Search for the cell housing the specified text and yield its (x, y) center coordinate. 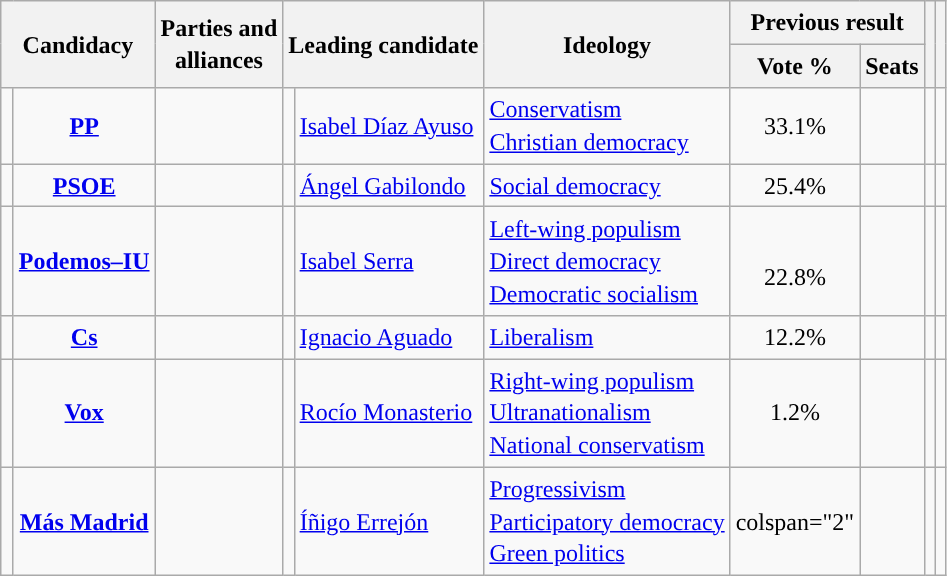
25.4% (795, 186)
Right-wing populismUltranationalismNational conservatism (607, 413)
Vote % (795, 66)
colspan="2" (795, 521)
Isabel Díaz Ayuso (389, 126)
Left-wing populismDirect democracyDemocratic socialism (607, 261)
22.8% (795, 261)
Parties andalliances (219, 44)
Previous result (827, 22)
Más Madrid (84, 521)
Rocío Monasterio (389, 413)
Social democracy (607, 186)
Íñigo Errejón (389, 521)
33.1% (795, 126)
PSOE (84, 186)
ConservatismChristian democracy (607, 126)
Ignacio Aguado (389, 336)
Vox (84, 413)
Podemos–IU (84, 261)
Ángel Gabilondo (389, 186)
Liberalism (607, 336)
12.2% (795, 336)
Cs (84, 336)
Isabel Serra (389, 261)
ProgressivismParticipatory democracyGreen politics (607, 521)
PP (84, 126)
1.2% (795, 413)
Seats (892, 66)
Leading candidate (384, 44)
Ideology (607, 44)
Candidacy (78, 44)
